Scan for the cell matching the given text and deliver its [x, y] coordinate at center. 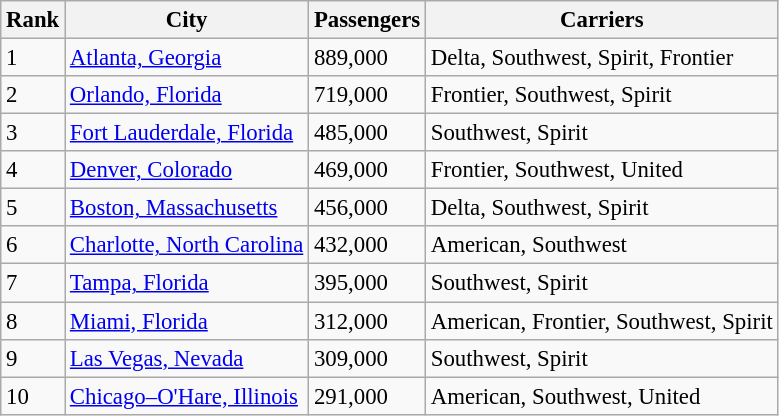
Atlanta, Georgia [187, 58]
Chicago–O'Hare, Illinois [187, 396]
312,000 [368, 321]
Orlando, Florida [187, 95]
9 [33, 358]
309,000 [368, 358]
7 [33, 283]
719,000 [368, 95]
469,000 [368, 170]
Tampa, Florida [187, 283]
1 [33, 58]
456,000 [368, 208]
Passengers [368, 20]
Frontier, Southwest, Spirit [602, 95]
Boston, Massachusetts [187, 208]
485,000 [368, 133]
8 [33, 321]
291,000 [368, 396]
Denver, Colorado [187, 170]
Frontier, Southwest, United [602, 170]
10 [33, 396]
6 [33, 245]
3 [33, 133]
American, Southwest, United [602, 396]
889,000 [368, 58]
4 [33, 170]
Las Vegas, Nevada [187, 358]
Rank [33, 20]
Miami, Florida [187, 321]
5 [33, 208]
432,000 [368, 245]
Delta, Southwest, Spirit [602, 208]
2 [33, 95]
Delta, Southwest, Spirit, Frontier [602, 58]
Carriers [602, 20]
Fort Lauderdale, Florida [187, 133]
American, Frontier, Southwest, Spirit [602, 321]
American, Southwest [602, 245]
Charlotte, North Carolina [187, 245]
City [187, 20]
395,000 [368, 283]
